Find where the given text appears and provide that cell's center as (x, y) coordinate. 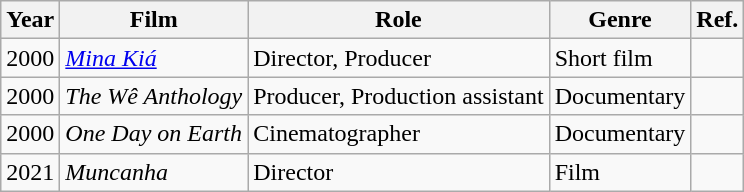
Director (398, 172)
Ref. (718, 20)
Genre (620, 20)
Cinematographer (398, 134)
Mina Kiá (154, 58)
Director, Producer (398, 58)
2021 (30, 172)
One Day on Earth (154, 134)
Producer, Production assistant (398, 96)
Short film (620, 58)
The Wê Anthology (154, 96)
Year (30, 20)
Muncanha (154, 172)
Role (398, 20)
